For the text-containing cell, return its midpoint in (X, Y) coordinate format. 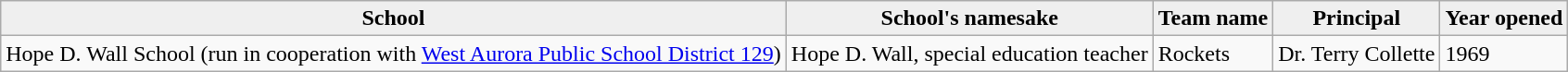
Hope D. Wall School (run in cooperation with West Aurora Public School District 129) (394, 54)
Year opened (1504, 18)
Dr. Terry Collette (1357, 54)
Team name (1213, 18)
School's namesake (969, 18)
1969 (1504, 54)
Rockets (1213, 54)
School (394, 18)
Hope D. Wall, special education teacher (969, 54)
Principal (1357, 18)
